Search for the cell housing the specified text and yield its [X, Y] center coordinate. 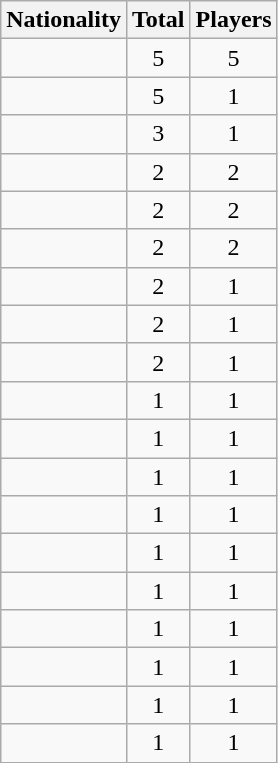
Total [158, 20]
Players [234, 20]
3 [158, 134]
Nationality [64, 20]
